Search for the cell housing the specified text and yield its (x, y) center coordinate. 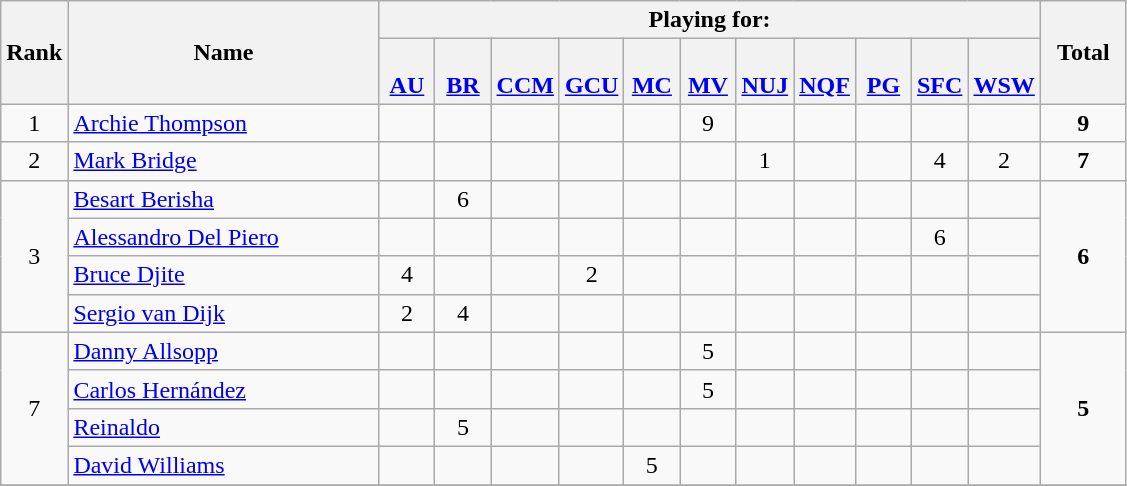
Mark Bridge (224, 161)
Playing for: (710, 20)
GCU (591, 72)
MC (652, 72)
AU (407, 72)
MV (708, 72)
BR (463, 72)
Alessandro Del Piero (224, 237)
David Williams (224, 465)
Total (1083, 52)
Reinaldo (224, 427)
PG (883, 72)
Bruce Djite (224, 275)
SFC (939, 72)
NQF (825, 72)
WSW (1004, 72)
Rank (34, 52)
Besart Berisha (224, 199)
Archie Thompson (224, 123)
NUJ (765, 72)
Carlos Hernández (224, 389)
CCM (525, 72)
Sergio van Dijk (224, 313)
3 (34, 256)
Name (224, 52)
Danny Allsopp (224, 351)
